Identify which cell holds the provided text, then report its [X, Y] central coordinate. 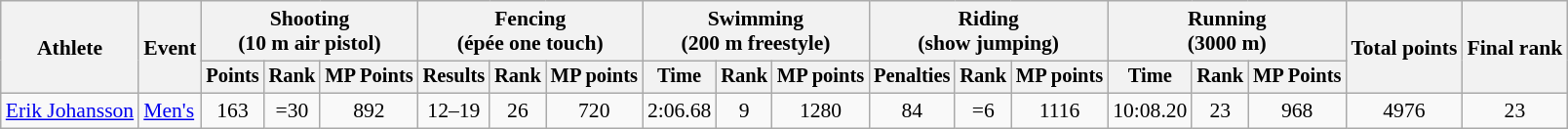
10:08.20 [1150, 111]
163 [232, 111]
Total points [1404, 47]
26 [518, 111]
Swimming(200 m freestyle) [756, 31]
Fencing(épée one touch) [530, 31]
9 [744, 111]
2:06.68 [679, 111]
Results [454, 77]
Final rank [1514, 47]
Event [170, 47]
Shooting(10 m air pistol) [309, 31]
1280 [821, 111]
12–19 [454, 111]
Points [232, 77]
Men's [170, 111]
Riding(show jumping) [989, 31]
Running(3000 m) [1227, 31]
1116 [1059, 111]
=30 [293, 111]
Athlete [70, 47]
Erik Johansson [70, 111]
968 [1297, 111]
892 [369, 111]
=6 [983, 111]
720 [595, 111]
84 [912, 111]
4976 [1404, 111]
Penalties [912, 77]
